Return (x, y) of the center of cell containing provided text 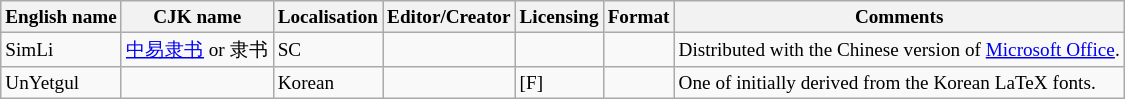
Distributed with the Chinese version of Microsoft Office. (899, 50)
SC (328, 50)
One of initially derived from the Korean LaTeX fonts. (899, 83)
中易隶书 or 隶书 (197, 50)
SimLi (62, 50)
Format (638, 17)
Editor/Creator (449, 17)
[F] (559, 83)
English name (62, 17)
Localisation (328, 17)
Comments (899, 17)
CJK name (197, 17)
Licensing (559, 17)
UnYetgul (62, 83)
Korean (328, 83)
